Return (X, Y) of the center of cell containing provided text 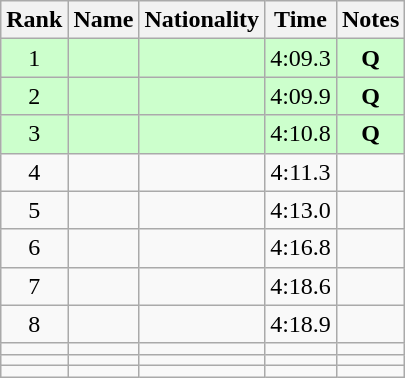
6 (34, 248)
1 (34, 58)
4:11.3 (301, 172)
4:09.3 (301, 58)
5 (34, 210)
4:18.6 (301, 286)
4:10.8 (301, 134)
4:09.9 (301, 96)
4:13.0 (301, 210)
8 (34, 324)
4 (34, 172)
Name (104, 20)
Notes (370, 20)
4:18.9 (301, 324)
4:16.8 (301, 248)
Rank (34, 20)
Nationality (202, 20)
7 (34, 286)
3 (34, 134)
2 (34, 96)
Time (301, 20)
